Find where the given text appears and provide that cell's center as (X, Y) coordinate. 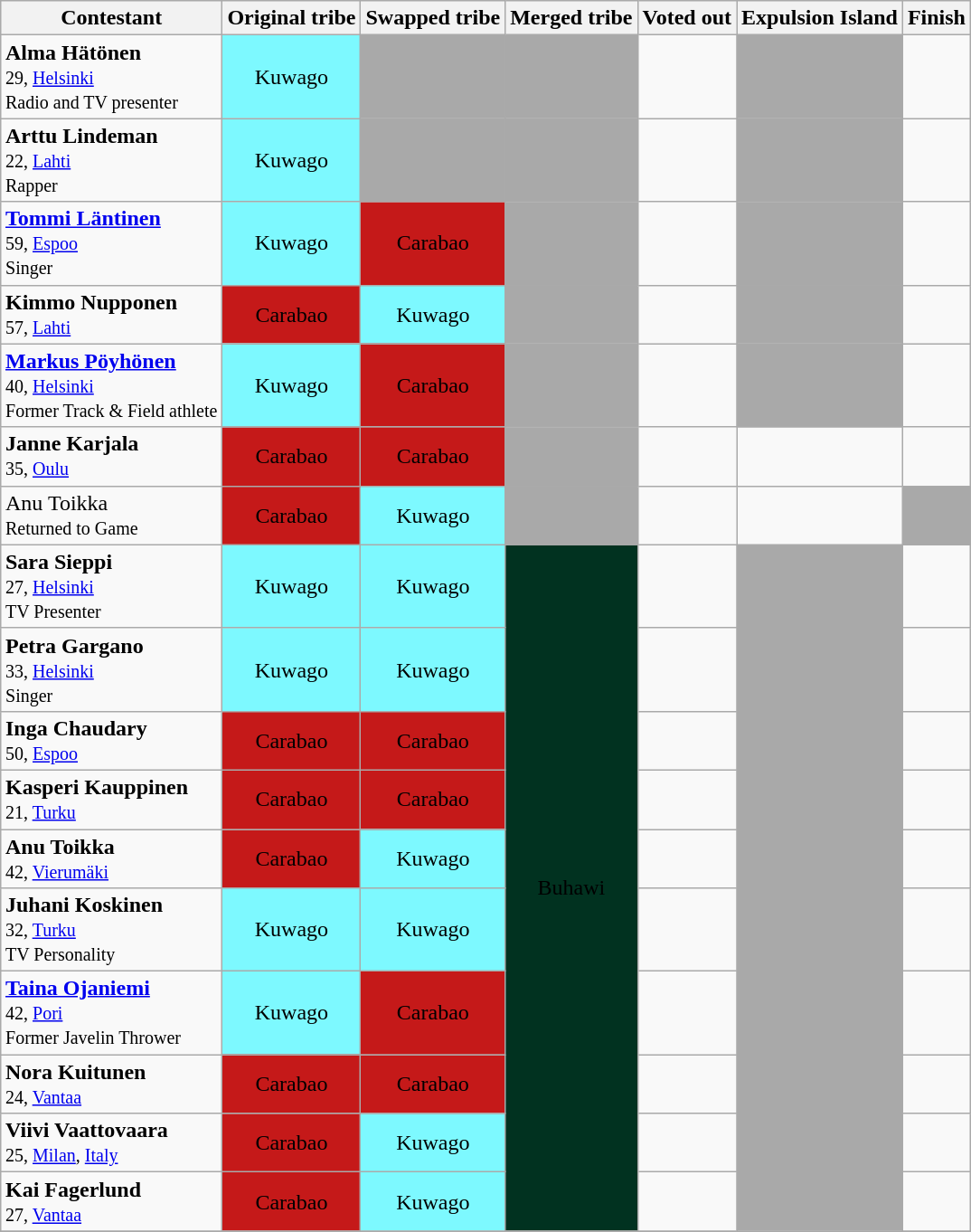
Tommi Läntinen59, EspooSinger (110, 243)
Contestant (110, 18)
Taina Ojaniemi42, PoriFormer Javelin Thrower (110, 1013)
Buhawi (571, 888)
Sara Sieppi27, HelsinkiTV Presenter (110, 586)
Expulsion Island (820, 18)
Juhani Koskinen32, TurkuTV Personality (110, 930)
Janne Karjala35, Oulu (110, 456)
Original tribe (291, 18)
Voted out (687, 18)
Inga Chaudary50, Espoo (110, 740)
Merged tribe (571, 18)
Kasperi Kauppinen21, Turku (110, 800)
Alma Hätönen29, HelsinkiRadio and TV presenter (110, 77)
Kai Fagerlund27, Vantaa (110, 1201)
Swapped tribe (433, 18)
Nora Kuitunen24, Vantaa (110, 1084)
Viivi Vaattovaara25, Milan, Italy (110, 1143)
Markus Pöyhönen40, HelsinkiFormer Track & Field athlete (110, 385)
Kimmo Nupponen57, Lahti (110, 315)
Arttu Lindeman22, LahtiRapper (110, 160)
Petra Gargano33, HelsinkiSinger (110, 669)
Anu ToikkaReturned to Game (110, 516)
Finish (937, 18)
Anu Toikka42, Vierumäki (110, 858)
